Pinpoint the cell where the given text exists, returning its [X, Y] midpoint coordinate. 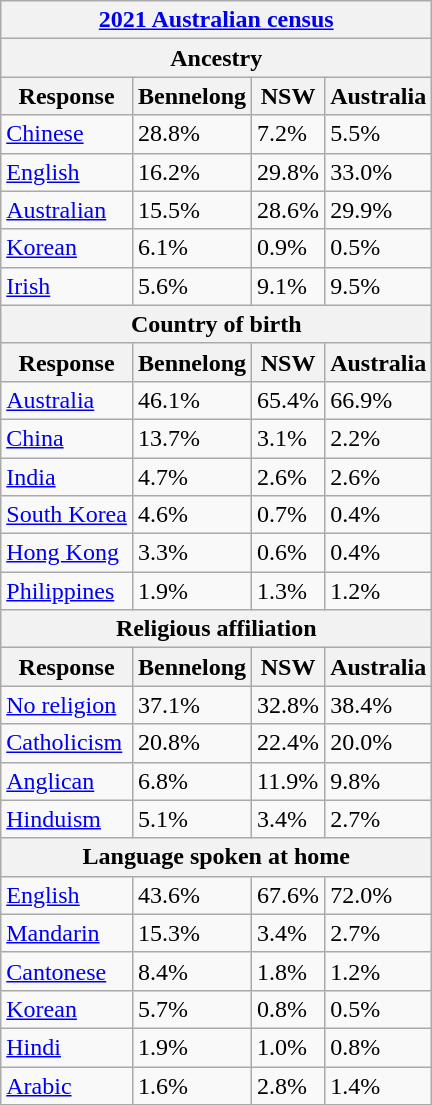
5.7% [192, 1009]
20.8% [192, 743]
1.6% [192, 1085]
China [67, 438]
Mandarin [67, 933]
29.8% [288, 172]
22.4% [288, 743]
4.7% [192, 477]
2021 Australian census [216, 20]
38.4% [378, 705]
1.3% [288, 591]
Arabic [67, 1085]
Ancestry [216, 58]
32.8% [288, 705]
0.7% [288, 515]
Anglican [67, 781]
2.8% [288, 1085]
Australian [67, 210]
9.5% [378, 286]
13.7% [192, 438]
Philippines [67, 591]
1.0% [288, 1047]
1.4% [378, 1085]
15.3% [192, 933]
Catholicism [67, 743]
7.2% [288, 134]
15.5% [192, 210]
29.9% [378, 210]
65.4% [288, 400]
8.4% [192, 971]
Chinese [67, 134]
0.9% [288, 248]
Irish [67, 286]
4.6% [192, 515]
28.6% [288, 210]
Country of birth [216, 324]
11.9% [288, 781]
16.2% [192, 172]
No religion [67, 705]
Hindi [67, 1047]
South Korea [67, 515]
66.9% [378, 400]
3.1% [288, 438]
33.0% [378, 172]
6.1% [192, 248]
37.1% [192, 705]
43.6% [192, 895]
67.6% [288, 895]
1.8% [288, 971]
5.5% [378, 134]
6.8% [192, 781]
Religious affiliation [216, 629]
Language spoken at home [216, 857]
20.0% [378, 743]
3.3% [192, 553]
9.8% [378, 781]
9.1% [288, 286]
5.1% [192, 819]
0.6% [288, 553]
Hong Kong [67, 553]
5.6% [192, 286]
Hinduism [67, 819]
46.1% [192, 400]
2.2% [378, 438]
72.0% [378, 895]
India [67, 477]
28.8% [192, 134]
Cantonese [67, 971]
